Scan for the cell matching the given text and deliver its [x, y] coordinate at center. 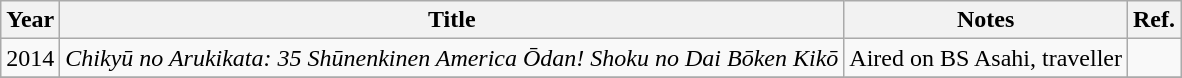
2014 [30, 58]
Notes [986, 20]
Title [452, 20]
Chikyū no Arukikata: 35 Shūnenkinen America Ōdan! Shoku no Dai Bōken Kikō [452, 58]
Aired on BS Asahi, traveller [986, 58]
Year [30, 20]
Ref. [1154, 20]
